Pinpoint the cell where the given text exists, returning its [X, Y] midpoint coordinate. 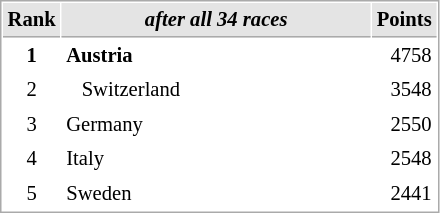
Austria [216, 56]
after all 34 races [216, 20]
4758 [404, 56]
3548 [404, 90]
Switzerland [216, 90]
Rank [32, 20]
2441 [404, 194]
Points [404, 20]
1 [32, 56]
Italy [216, 158]
Germany [216, 124]
5 [32, 194]
2550 [404, 124]
3 [32, 124]
Sweden [216, 194]
4 [32, 158]
2 [32, 90]
2548 [404, 158]
